Extract the [X, Y] coordinate from the center of the cell holding the provided text.  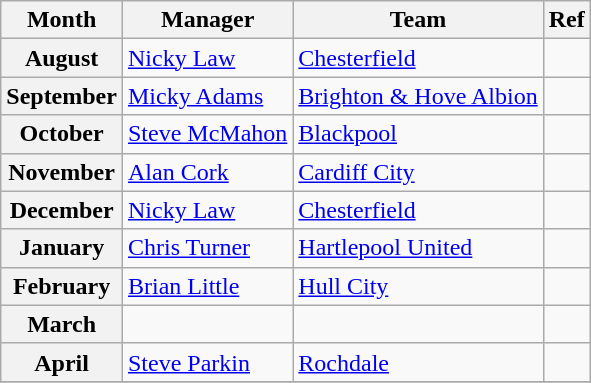
Manager [207, 20]
March [62, 324]
Brighton & Hove Albion [418, 96]
Brian Little [207, 286]
November [62, 172]
February [62, 286]
Steve McMahon [207, 134]
September [62, 96]
Alan Cork [207, 172]
Cardiff City [418, 172]
Hartlepool United [418, 248]
Ref [566, 20]
Hull City [418, 286]
April [62, 362]
Team [418, 20]
Blackpool [418, 134]
August [62, 58]
Rochdale [418, 362]
December [62, 210]
Micky Adams [207, 96]
Month [62, 20]
January [62, 248]
Steve Parkin [207, 362]
October [62, 134]
Chris Turner [207, 248]
